Search for the cell housing the specified text and yield its (x, y) center coordinate. 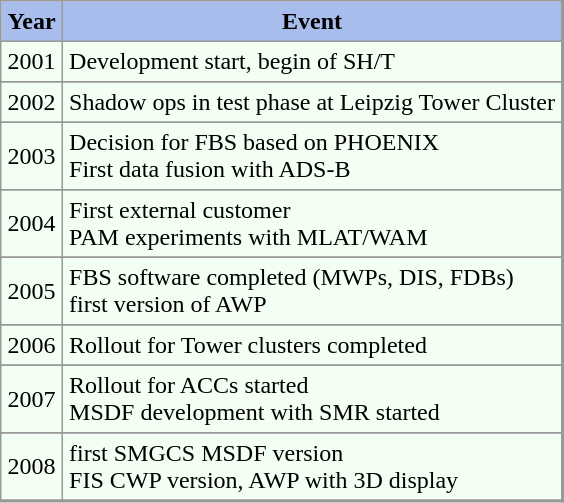
First external customer PAM experiments with MLAT/WAM (312, 224)
Development start, begin of SH/T (312, 61)
Shadow ops in test phase at Leipzig Tower Cluster (312, 102)
2008 (32, 467)
2004 (32, 224)
2005 (32, 291)
2001 (32, 61)
2007 (32, 399)
Event (312, 21)
Year (32, 21)
Rollout for ACCs started MSDF development with SMR started (312, 399)
first SMGCS MSDF version FIS CWP version, AWP with 3D display (312, 467)
FBS software completed (MWPs, DIS, FDBs) first version of AWP (312, 291)
2006 (32, 345)
2002 (32, 102)
2003 (32, 156)
Decision for FBS based on PHOENIX First data fusion with ADS-B (312, 156)
Rollout for Tower clusters completed (312, 345)
